Detect which cell encompasses the target text, then output its (x, y) center coordinate. 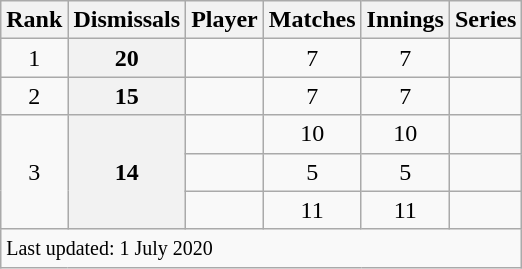
15 (127, 96)
1 (34, 58)
20 (127, 58)
Last updated: 1 July 2020 (262, 248)
Series (485, 20)
Dismissals (127, 20)
Innings (405, 20)
3 (34, 172)
Matches (312, 20)
Player (225, 20)
Rank (34, 20)
14 (127, 172)
2 (34, 96)
